Pinpoint the cell where the given text exists, returning its [X, Y] midpoint coordinate. 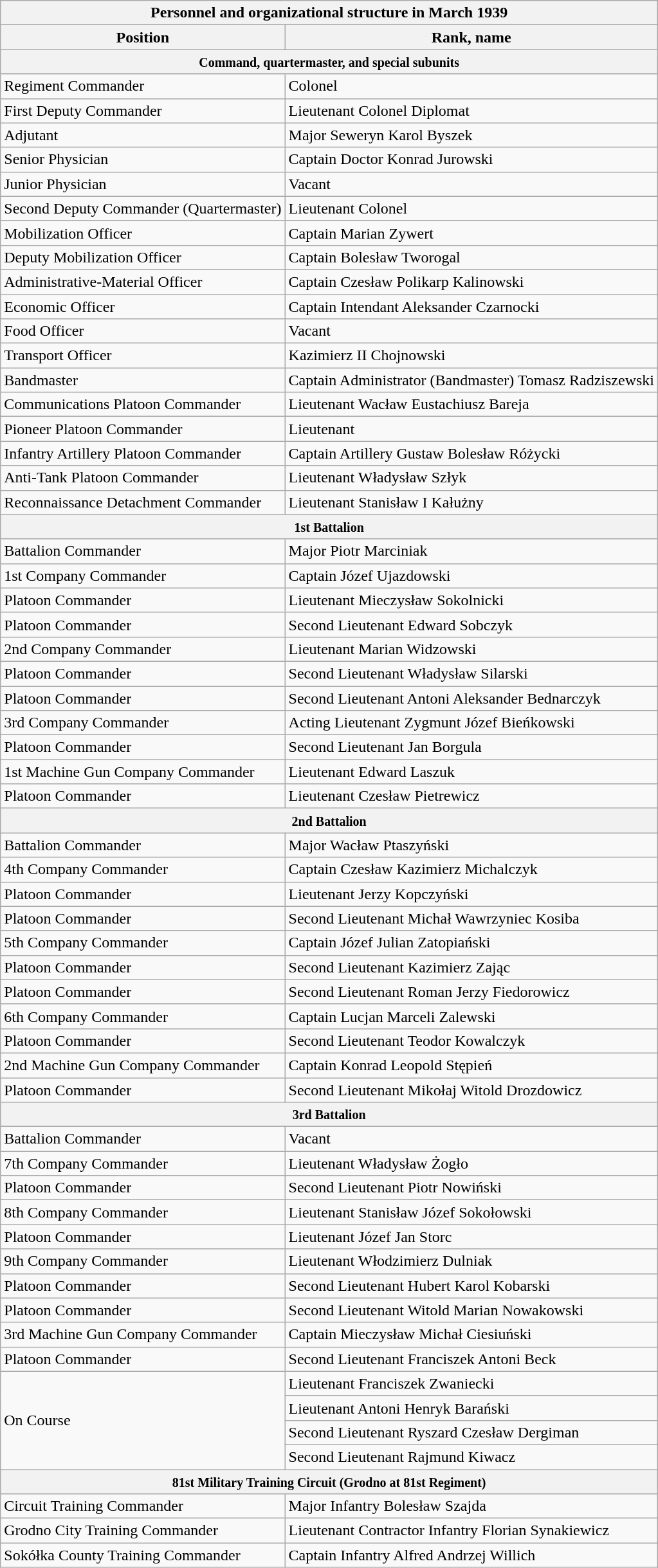
2nd Battalion [329, 821]
1st Company Commander [143, 576]
1st Battalion [329, 527]
Communications Platoon Commander [143, 405]
Food Officer [143, 331]
Lieutenant [471, 429]
On Course [143, 1420]
Lieutenant Edward Laszuk [471, 772]
Lieutenant Contractor Infantry Florian Synakiewicz [471, 1531]
81st Military Training Circuit (Grodno at 81st Regiment) [329, 1481]
Lieutenant Marian Widzowski [471, 649]
Circuit Training Commander [143, 1506]
Captain Artillery Gustaw Bolesław Różycki [471, 453]
3rd Battalion [329, 1115]
Second Lieutenant Kazimierz Zając [471, 967]
4th Company Commander [143, 870]
Lieutenant Władysław Szłyk [471, 478]
Second Lieutenant Władysław Silarski [471, 673]
Economic Officer [143, 307]
Lieutenant Stanisław I Kałużny [471, 502]
Second Lieutenant Franciszek Antoni Beck [471, 1359]
Second Lieutenant Witold Marian Nowakowski [471, 1310]
Second Lieutenant Rajmund Kiwacz [471, 1457]
Captain Czesław Polikarp Kalinowski [471, 282]
Lieutenant Włodzimierz Dulniak [471, 1261]
Captain Józef Julian Zatopiański [471, 943]
Adjutant [143, 135]
Anti-Tank Platoon Commander [143, 478]
Second Lieutenant Antoni Aleksander Bednarczyk [471, 698]
Second Lieutenant Piotr Nowiński [471, 1188]
6th Company Commander [143, 1016]
Lieutenant Jerzy Kopczyński [471, 894]
Second Lieutenant Edward Sobczyk [471, 624]
Mobilization Officer [143, 233]
Major Piotr Marciniak [471, 551]
Lieutenant Colonel Diplomat [471, 111]
Second Lieutenant Hubert Karol Kobarski [471, 1286]
Lieutenant Stanisław Józef Sokołowski [471, 1212]
Second Lieutenant Roman Jerzy Fiedorowicz [471, 992]
Major Seweryn Karol Byszek [471, 135]
Command, quartermaster, and special subunits [329, 62]
Captain Intendant Aleksander Czarnocki [471, 307]
Lieutenant Władysław Żogło [471, 1163]
Captain Infantry Alfred Andrzej Willich [471, 1555]
Position [143, 37]
Bandmaster [143, 380]
Colonel [471, 86]
Lieutenant Czesław Pietrewicz [471, 796]
Regiment Commander [143, 86]
Pioneer Platoon Commander [143, 429]
Junior Physician [143, 184]
5th Company Commander [143, 943]
Lieutenant Colonel [471, 208]
9th Company Commander [143, 1261]
Lieutenant Mieczysław Sokolnicki [471, 600]
Captain Mieczysław Michał Ciesiuński [471, 1335]
1st Machine Gun Company Commander [143, 772]
Captain Administrator (Bandmaster) Tomasz Radziszewski [471, 380]
Reconnaissance Detachment Commander [143, 502]
3rd Company Commander [143, 723]
Transport Officer [143, 356]
Captain Marian Zywert [471, 233]
8th Company Commander [143, 1212]
Second Lieutenant Jan Borgula [471, 747]
Major Infantry Bolesław Szajda [471, 1506]
Infantry Artillery Platoon Commander [143, 453]
First Deputy Commander [143, 111]
Second Lieutenant Mikołaj Witold Drozdowicz [471, 1090]
Captain Konrad Leopold Stępień [471, 1065]
3rd Machine Gun Company Commander [143, 1335]
Captain Józef Ujazdowski [471, 576]
7th Company Commander [143, 1163]
Captain Bolesław Tworogal [471, 257]
Rank, name [471, 37]
Second Lieutenant Ryszard Czesław Dergiman [471, 1432]
Major Wacław Ptaszyński [471, 845]
Second Lieutenant Michał Wawrzyniec Kosiba [471, 918]
Grodno City Training Commander [143, 1531]
Lieutenant Franciszek Zwaniecki [471, 1383]
Deputy Mobilization Officer [143, 257]
Lieutenant Wacław Eustachiusz Bareja [471, 405]
Administrative-Material Officer [143, 282]
Acting Lieutenant Zygmunt Józef Bieńkowski [471, 723]
Kazimierz II Chojnowski [471, 356]
Lieutenant Antoni Henryk Barański [471, 1408]
Second Deputy Commander (Quartermaster) [143, 208]
Captain Czesław Kazimierz Michalczyk [471, 870]
Sokółka County Training Commander [143, 1555]
2nd Company Commander [143, 649]
2nd Machine Gun Company Commander [143, 1065]
Captain Lucjan Marceli Zalewski [471, 1016]
Personnel and organizational structure in March 1939 [329, 13]
Senior Physician [143, 160]
Lieutenant Józef Jan Storc [471, 1237]
Second Lieutenant Teodor Kowalczyk [471, 1041]
Captain Doctor Konrad Jurowski [471, 160]
